Locate the cell with the specified text and output its (x, y) center coordinate. 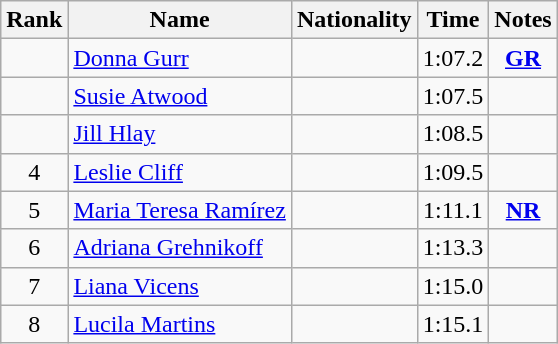
Name (180, 20)
1:15.1 (453, 324)
Liana Vicens (180, 286)
1:07.2 (453, 58)
1:08.5 (453, 134)
1:11.1 (453, 210)
GR (523, 58)
Adriana Grehnikoff (180, 248)
7 (34, 286)
1:09.5 (453, 172)
Time (453, 20)
5 (34, 210)
1:07.5 (453, 96)
Notes (523, 20)
1:13.3 (453, 248)
Leslie Cliff (180, 172)
Donna Gurr (180, 58)
Lucila Martins (180, 324)
NR (523, 210)
6 (34, 248)
4 (34, 172)
Maria Teresa Ramírez (180, 210)
Susie Atwood (180, 96)
Rank (34, 20)
Jill Hlay (180, 134)
1:15.0 (453, 286)
Nationality (354, 20)
8 (34, 324)
